For the text-containing cell, return its midpoint in [X, Y] coordinate format. 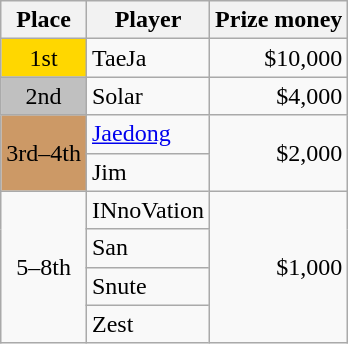
Solar [148, 96]
$4,000 [279, 96]
1st [44, 58]
2nd [44, 96]
Snute [148, 286]
Place [44, 20]
TaeJa [148, 58]
5–8th [44, 267]
San [148, 248]
INnoVation [148, 210]
Prize money [279, 20]
$10,000 [279, 58]
Jaedong [148, 134]
3rd–4th [44, 153]
Zest [148, 324]
Player [148, 20]
Jim [148, 172]
$1,000 [279, 267]
$2,000 [279, 153]
